Determine the [x, y] coordinate at the center of the cell enclosing the given text.  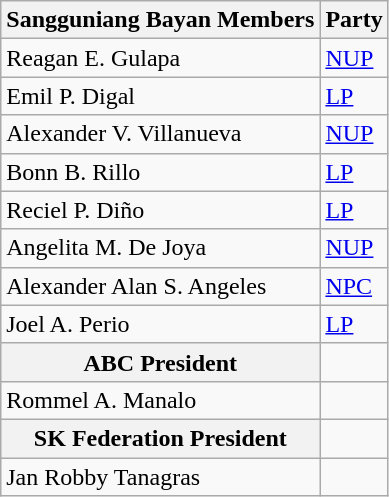
Reciel P. Diño [160, 210]
Bonn B. Rillo [160, 172]
Jan Robby Tanagras [160, 477]
Alexander Alan S. Angeles [160, 286]
Party [354, 20]
SK Federation President [160, 438]
Alexander V. Villanueva [160, 134]
Joel A. Perio [160, 324]
ABC President [160, 362]
Reagan E. Gulapa [160, 58]
Sangguniang Bayan Members [160, 20]
Angelita M. De Joya [160, 248]
Emil P. Digal [160, 96]
Rommel A. Manalo [160, 400]
NPC [354, 286]
